Extract the (X, Y) coordinate from the center of the cell holding the provided text.  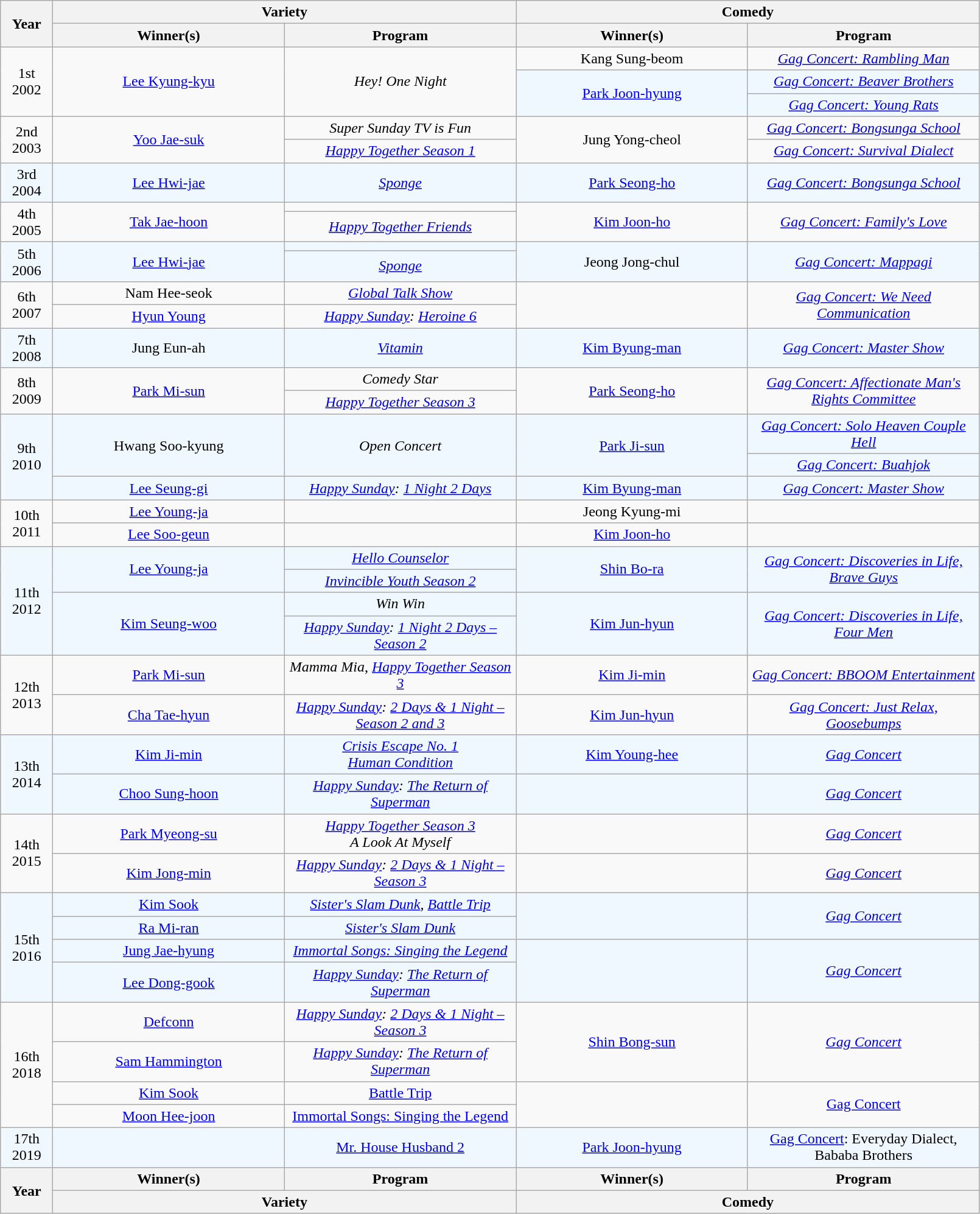
11th 2012 (27, 600)
Happy Sunday: 2 Days & 1 Night – Season 2 and 3 (401, 715)
Gag Concert: Everyday Dialect, Bababa Brothers (863, 1147)
Lee Seung-gi (169, 488)
Hwang Soo-kyung (169, 446)
Comedy Star (401, 379)
Happy Sunday: 1 Night 2 Days – Season 2 (401, 636)
13th 2014 (27, 774)
2nd 2003 (27, 139)
Gag Concert: Solo Heaven Couple Hell (863, 433)
Lee Dong-gook (169, 983)
Kim Jong-min (169, 873)
Kim Seung-woo (169, 623)
Ra Mi-ran (169, 928)
3rd 2004 (27, 183)
Kim Young-hee (632, 754)
Super Sunday TV is Fun (401, 128)
Shin Bong-sun (632, 1042)
Open Concert (401, 446)
Gag Concert: Mappagi (863, 262)
Vitamin (401, 347)
Gag Concert: Buahjok (863, 465)
Invincible Youth Season 2 (401, 581)
Jung Yong-cheol (632, 139)
Happy Together Season 1 (401, 151)
4th 2005 (27, 222)
Nam Hee-seok (169, 293)
Happy Together Season 3 (401, 402)
Sister's Slam Dunk (401, 928)
Gag Concert: BBOOM Entertainment (863, 675)
16th2018 (27, 1065)
Happy Sunday: 1 Night 2 Days (401, 488)
Yoo Jae-suk (169, 139)
Park Ji-sun (632, 446)
Park Myeong-su (169, 833)
Jeong Kyung-mi (632, 511)
Sam Hammington (169, 1062)
Jung Eun-ah (169, 347)
6th 2007 (27, 304)
Hey! One Night (401, 82)
15th 2016 (27, 947)
Cha Tae-hyun (169, 715)
8th 2009 (27, 391)
Hyun Young (169, 316)
Global Talk Show (401, 293)
Mr. House Husband 2 (401, 1147)
Happy Together Friends (401, 226)
Defconn (169, 1022)
Jeong Jong-chul (632, 262)
Gag Concert: Just Relax, Goosebumps (863, 715)
12th 2013 (27, 695)
Happy Together Season 3A Look At Myself (401, 833)
Gag Concert: We Need Communication (863, 304)
Gag Concert: Family's Love (863, 222)
Gag Concert: Affectionate Man's Rights Committee (863, 391)
1st 2002 (27, 82)
5th 2006 (27, 262)
Tak Jae-hoon (169, 222)
9th 2010 (27, 457)
Mamma Mia, Happy Together Season 3 (401, 675)
Gag Concert: Survival Dialect (863, 151)
Happy Sunday: Heroine 6 (401, 316)
Gag Concert: Beaver Brothers (863, 82)
Moon Hee-joon (169, 1116)
Gag Concert: Rambling Man (863, 58)
Kang Sung-beom (632, 58)
14th 2015 (27, 853)
Sister's Slam Dunk, Battle Trip (401, 905)
Lee Kyung-kyu (169, 82)
Gag Concert: Discoveries in Life, Brave Guys (863, 569)
Shin Bo-ra (632, 569)
Lee Soo-geun (169, 535)
Hello Counselor (401, 558)
Crisis Escape No. 1Human Condition (401, 754)
Gag Concert: Young Rats (863, 105)
Win Win (401, 604)
17th2019 (27, 1147)
10th 2011 (27, 523)
7th 2008 (27, 347)
Choo Sung-hoon (169, 794)
Battle Trip (401, 1093)
Jung Jae-hyung (169, 951)
Gag Concert: Discoveries in Life, Four Men (863, 623)
